Provide the (X, Y) coordinate of the cell's center where the given text is located.  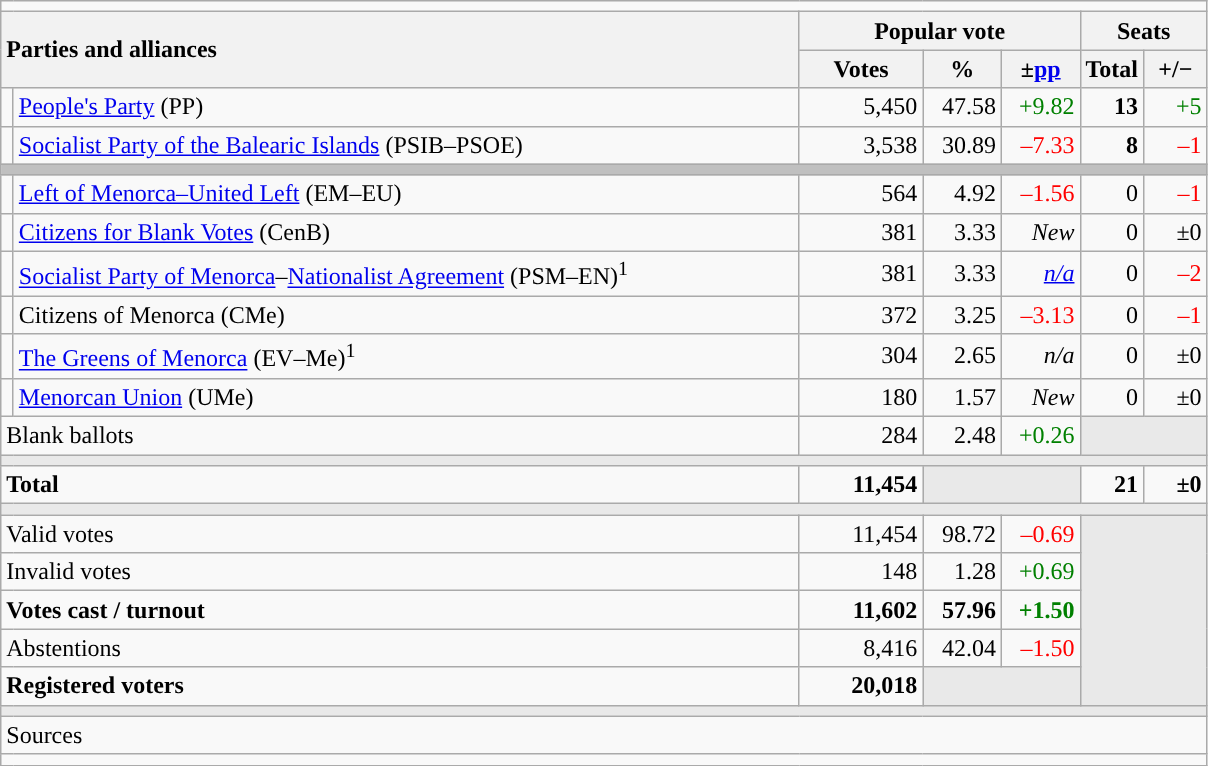
Votes (861, 69)
% (962, 69)
Valid votes (400, 534)
42.04 (962, 648)
13 (1112, 107)
4.92 (962, 194)
±pp (1040, 69)
Registered voters (400, 686)
8,416 (861, 648)
1.57 (962, 397)
Parties and alliances (400, 50)
Socialist Party of Menorca–Nationalist Agreement (PSM–EN)1 (406, 274)
Citizens of Menorca (CMe) (406, 315)
–3.13 (1040, 315)
Socialist Party of the Balearic Islands (PSIB–PSOE) (406, 145)
–1.56 (1040, 194)
372 (861, 315)
+9.82 (1040, 107)
–2 (1176, 274)
30.89 (962, 145)
–1.50 (1040, 648)
+0.69 (1040, 572)
Blank ballots (400, 435)
–7.33 (1040, 145)
Abstentions (400, 648)
–0.69 (1040, 534)
11,602 (861, 610)
Votes cast / turnout (400, 610)
+/− (1176, 69)
+0.26 (1040, 435)
Seats (1144, 31)
148 (861, 572)
1.28 (962, 572)
Left of Menorca–United Left (EM–EU) (406, 194)
21 (1112, 485)
20,018 (861, 686)
57.96 (962, 610)
2.48 (962, 435)
2.65 (962, 356)
284 (861, 435)
304 (861, 356)
People's Party (PP) (406, 107)
3,538 (861, 145)
Invalid votes (400, 572)
5,450 (861, 107)
Sources (604, 735)
Popular vote (940, 31)
+5 (1176, 107)
180 (861, 397)
8 (1112, 145)
3.25 (962, 315)
Citizens for Blank Votes (CenB) (406, 232)
564 (861, 194)
The Greens of Menorca (EV–Me)1 (406, 356)
+1.50 (1040, 610)
Menorcan Union (UMe) (406, 397)
98.72 (962, 534)
47.58 (962, 107)
